Scan for the cell matching the given text and deliver its [X, Y] coordinate at center. 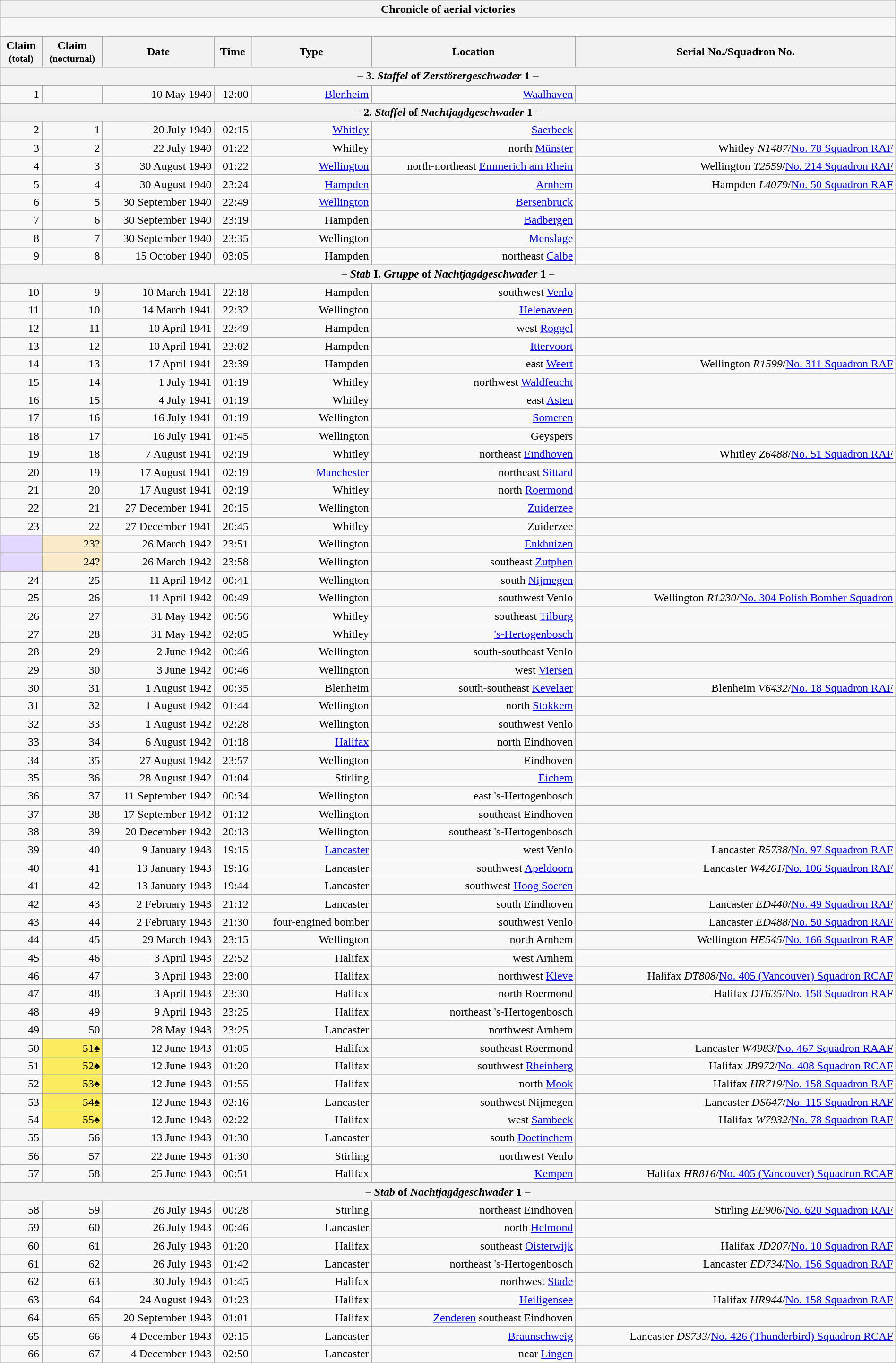
north-northeast Emmerich am Rhein [474, 166]
Stirling EE906/No. 620 Squadron RAF [735, 1210]
Arnhem [474, 184]
Manchester [311, 472]
Geyspers [474, 436]
southeast Eindhoven [474, 814]
Whitley Z6488/No. 51 Squadron RAF [735, 454]
west Sambeek [474, 1120]
southeast Oisterwijk [474, 1246]
23:57 [233, 760]
Type [311, 52]
south Eindhoven [474, 904]
southwest Apeldoorn [474, 868]
00:49 [233, 598]
21:30 [233, 922]
22 July 1940 [158, 148]
4 July 1941 [158, 400]
Claim(total) [21, 52]
Eindhoven [474, 760]
Date [158, 52]
south Doetinchem [474, 1138]
30 July 1943 [158, 1282]
20:45 [233, 526]
northwest Kleve [474, 976]
Kempen [474, 1174]
54 [21, 1120]
Halifax JB972/No. 408 Squadron RCAF [735, 1066]
23:30 [233, 994]
Ittervoort [474, 346]
51 [21, 1066]
20:15 [233, 508]
Wellington T2559/No. 214 Squadron RAF [735, 166]
2 June 1942 [158, 652]
01:05 [233, 1048]
Location [474, 52]
9 April 1943 [158, 1012]
12:00 [233, 94]
Halifax W7932/No. 78 Squadron RAF [735, 1120]
23 [21, 526]
– Stab of Nachtjagdgeschwader 1 – [448, 1192]
Lancaster W4261/No. 106 Squadron RAF [735, 868]
Blenheim V6432/No. 18 Squadron RAF [735, 688]
28 May 1943 [158, 1030]
Wellington R1599/No. 311 Squadron RAF [735, 364]
northwest Waldfeucht [474, 382]
19:44 [233, 886]
00:56 [233, 616]
north Stokkem [474, 706]
01:23 [233, 1300]
Halifax DT808/No. 405 (Vancouver) Squadron RCAF [735, 976]
51♠ [72, 1048]
00:41 [233, 580]
Time [233, 52]
north Eindhoven [474, 742]
north Münster [474, 148]
01:04 [233, 778]
27 August 1942 [158, 760]
17 April 1941 [158, 364]
10 May 1940 [158, 94]
Chronicle of aerial victories [448, 9]
52♠ [72, 1066]
Hampden L4079/No. 50 Squadron RAF [735, 184]
7 August 1941 [158, 454]
23:19 [233, 220]
's-Hertogenbosch [474, 634]
east Weert [474, 364]
23:39 [233, 364]
19:15 [233, 850]
01:12 [233, 814]
3 June 1942 [158, 670]
02:28 [233, 724]
02:50 [233, 1354]
Enkhuizen [474, 544]
00:35 [233, 688]
northeast Sittard [474, 472]
north Helmond [474, 1228]
Lancaster R5738/No. 97 Squadron RAF [735, 850]
20 December 1942 [158, 832]
southwest Nijmegen [474, 1102]
1 July 1941 [158, 382]
Someren [474, 418]
Halifax HR816/No. 405 (Vancouver) Squadron RCAF [735, 1174]
13 June 1943 [158, 1138]
24? [72, 562]
24 August 1943 [158, 1300]
northwest Venlo [474, 1156]
four-engined bomber [311, 922]
– 3. Staffel of Zerstörergeschwader 1 – [448, 76]
23:24 [233, 184]
23:00 [233, 976]
9 January 1943 [158, 850]
22:18 [233, 292]
west Arnhem [474, 958]
17 September 1942 [158, 814]
28 August 1942 [158, 778]
Serial No./Squadron No. [735, 52]
25 June 1943 [158, 1174]
6 August 1942 [158, 742]
22 June 1943 [158, 1156]
29 March 1943 [158, 940]
00:51 [233, 1174]
53 [21, 1102]
northwest Stade [474, 1282]
northwest Arnhem [474, 1030]
67 [72, 1354]
23:51 [233, 544]
southwest Rheinberg [474, 1066]
Lancaster W4983/No. 467 Squadron RAAF [735, 1048]
Lancaster DS733/No. 426 (Thunderbird) Squadron RCAF [735, 1336]
southeast Zutphen [474, 562]
south-southeast Venlo [474, 652]
00:28 [233, 1210]
west Viersen [474, 670]
01:55 [233, 1084]
east 's-Hertogenbosch [474, 796]
Halifax HR719/No. 158 Squadron RAF [735, 1084]
north Arnhem [474, 940]
Lancaster ED488/No. 50 Squadron RAF [735, 922]
south Nijmegen [474, 580]
15 October 1940 [158, 256]
23:35 [233, 238]
Bersenbruck [474, 202]
southeast Roermond [474, 1048]
22:32 [233, 310]
55♠ [72, 1120]
22:52 [233, 958]
21:12 [233, 904]
Eichem [474, 778]
Whitley N1487/No. 78 Squadron RAF [735, 148]
02:22 [233, 1120]
53♠ [72, 1084]
south-southeast Kevelaer [474, 688]
northeast Calbe [474, 256]
01:18 [233, 742]
24 [21, 580]
west Roggel [474, 328]
23:15 [233, 940]
14 March 1941 [158, 310]
– Stab I. Gruppe of Nachtjagdgeschwader 1 – [448, 274]
Claim(nocturnal) [72, 52]
Wellington R1230/No. 304 Polish Bomber Squadron [735, 598]
southeast 's-Hertogenbosch [474, 832]
southwest Hoog Soeren [474, 886]
52 [21, 1084]
19:16 [233, 868]
east Asten [474, 400]
southeast Tilburg [474, 616]
Waalhaven [474, 94]
23? [72, 544]
Lancaster ED440/No. 49 Squadron RAF [735, 904]
Wellington HE545/No. 166 Squadron RAF [735, 940]
23:58 [233, 562]
Heiligensee [474, 1300]
Lancaster ED734/No. 156 Squadron RAF [735, 1264]
00:34 [233, 796]
01:01 [233, 1318]
Lancaster DS647/No. 115 Squadron RAF [735, 1102]
Helenaveen [474, 310]
Halifax DT635/No. 158 Squadron RAF [735, 994]
02:16 [233, 1102]
Halifax JD207/No. 10 Squadron RAF [735, 1246]
20 September 1943 [158, 1318]
Badbergen [474, 220]
20:13 [233, 832]
55 [21, 1138]
west Venlo [474, 850]
Braunschweig [474, 1336]
11 September 1942 [158, 796]
north Mook [474, 1084]
Halifax HR944/No. 158 Squadron RAF [735, 1300]
– 2. Staffel of Nachtjagdgeschwader 1 – [448, 112]
20 July 1940 [158, 130]
02:05 [233, 634]
Menslage [474, 238]
23:02 [233, 346]
Zenderen southeast Eindhoven [474, 1318]
Saerbeck [474, 130]
near Lingen [474, 1354]
01:44 [233, 706]
01:42 [233, 1264]
54♠ [72, 1102]
10 March 1941 [158, 292]
03:05 [233, 256]
